From the cell containing the given text, extract its center point as [X, Y] coordinate. 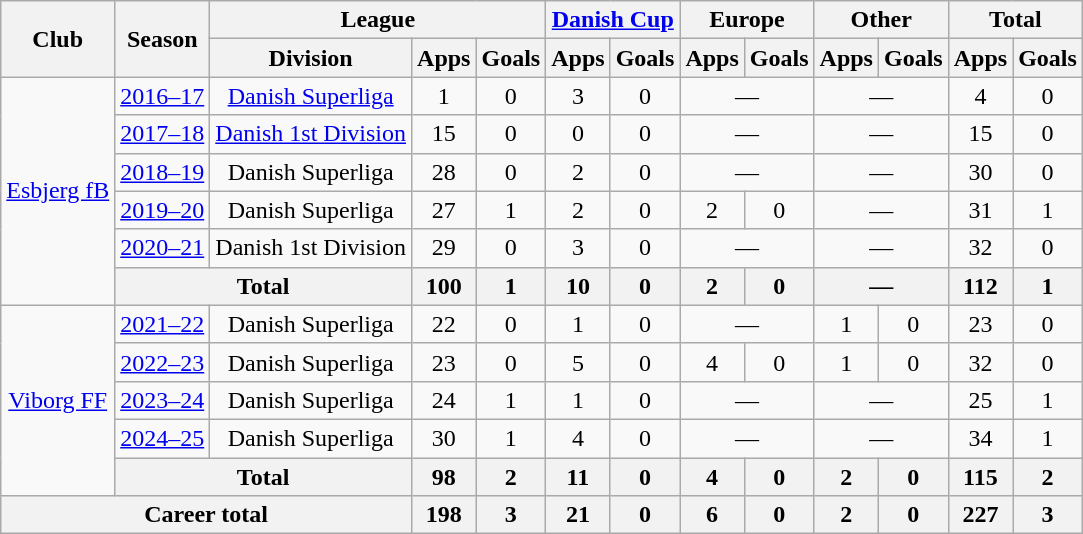
2017–18 [162, 134]
Career total [206, 515]
2019–20 [162, 210]
Viborg FF [58, 400]
198 [444, 515]
Season [162, 39]
2021–22 [162, 324]
28 [444, 172]
34 [980, 438]
2016–17 [162, 96]
29 [444, 248]
6 [712, 515]
227 [980, 515]
98 [444, 477]
2020–21 [162, 248]
11 [578, 477]
Danish Cup [613, 20]
27 [444, 210]
22 [444, 324]
2018–19 [162, 172]
Other [881, 20]
League [378, 20]
2024–25 [162, 438]
Division [311, 58]
21 [578, 515]
Club [58, 39]
10 [578, 286]
24 [444, 400]
115 [980, 477]
2022–23 [162, 362]
Esbjerg fB [58, 191]
100 [444, 286]
5 [578, 362]
2023–24 [162, 400]
112 [980, 286]
Europe [747, 20]
31 [980, 210]
25 [980, 400]
